Provide the [X, Y] coordinate of the cell's center where the given text is located.  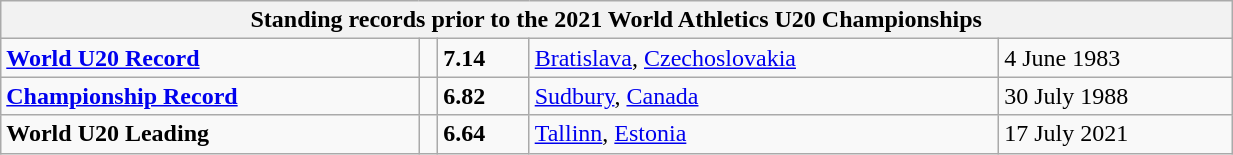
7.14 [484, 58]
Standing records prior to the 2021 World Athletics U20 Championships [616, 20]
4 June 1983 [1116, 58]
6.64 [484, 134]
Bratislava, Czechoslovakia [764, 58]
Sudbury, Canada [764, 96]
World U20 Record [210, 58]
Tallinn, Estonia [764, 134]
17 July 2021 [1116, 134]
World U20 Leading [210, 134]
Championship Record [210, 96]
6.82 [484, 96]
30 July 1988 [1116, 96]
